Return the (X, Y) coordinate for the center point of the cell that contains the specified text.  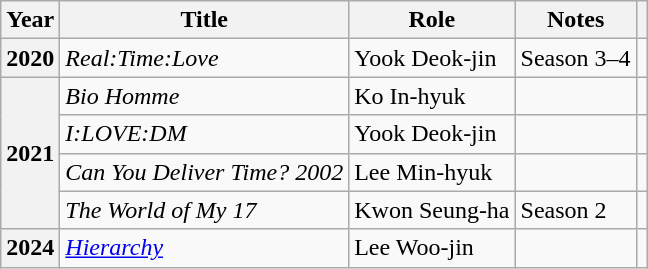
I:LOVE:DM (204, 134)
The World of My 17 (204, 210)
2020 (30, 58)
Title (204, 20)
Kwon Seung-ha (432, 210)
Bio Homme (204, 96)
Year (30, 20)
Notes (576, 20)
2024 (30, 248)
Ko In-hyuk (432, 96)
Season 2 (576, 210)
Season 3–4 (576, 58)
Hierarchy (204, 248)
Can You Deliver Time? 2002 (204, 172)
Lee Min-hyuk (432, 172)
Role (432, 20)
Lee Woo-jin (432, 248)
2021 (30, 153)
Real:Time:Love (204, 58)
